Capture the cell that displays the provided text and extract its (x, y) central coordinate. 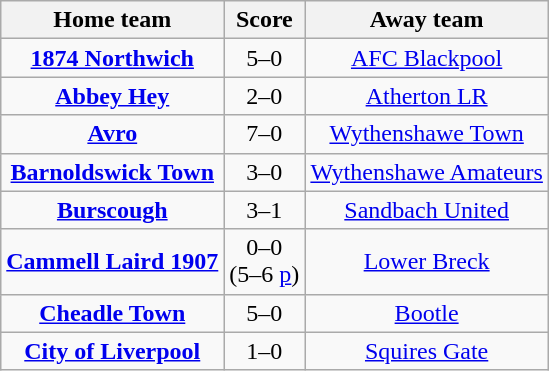
City of Liverpool (112, 351)
0–0(5–6 p) (264, 262)
3–1 (264, 210)
Squires Gate (427, 351)
3–0 (264, 172)
Cheadle Town (112, 313)
2–0 (264, 96)
Wythenshawe Town (427, 134)
Atherton LR (427, 96)
Avro (112, 134)
Cammell Laird 1907 (112, 262)
Wythenshawe Amateurs (427, 172)
Burscough (112, 210)
7–0 (264, 134)
Bootle (427, 313)
1874 Northwich (112, 58)
Abbey Hey (112, 96)
Barnoldswick Town (112, 172)
1–0 (264, 351)
Score (264, 20)
AFC Blackpool (427, 58)
Home team (112, 20)
Away team (427, 20)
Lower Breck (427, 262)
Sandbach United (427, 210)
